Search for the cell housing the specified text and yield its [X, Y] center coordinate. 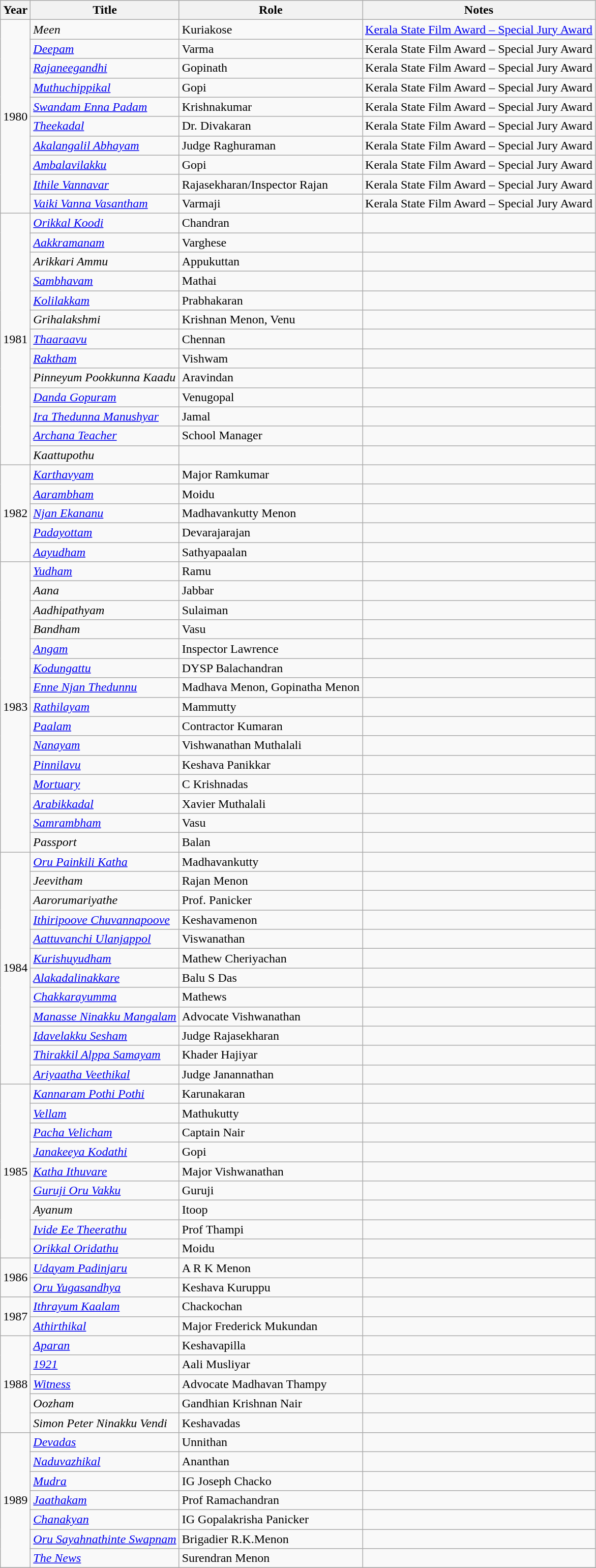
Ithrayum Kaalam [105, 1307]
Major Ramkumar [271, 474]
Notes [479, 10]
Appukuttan [271, 262]
Paalam [105, 726]
Role [271, 10]
1981 [15, 339]
Rathilayam [105, 707]
Pinneyum Pookkunna Kaadu [105, 378]
Angam [105, 649]
Oru Sayahnathinte Swapnam [105, 1539]
C Krishnadas [271, 784]
Aarambham [105, 494]
Mathukutty [271, 1113]
Passport [105, 842]
A R K Menon [271, 1268]
Sulaiman [271, 610]
Theekadal [105, 126]
Udayam Padinjaru [105, 1268]
Keshavadas [271, 1423]
Orikkal Oridathu [105, 1249]
IG Gopalakrisha Panicker [271, 1520]
Madhava Menon, Gopinatha Menon [271, 687]
1986 [15, 1278]
Arikkari Ammu [105, 262]
1983 [15, 707]
Rajan Menon [271, 881]
Keshava Kuruppu [271, 1287]
Swandam Enna Padam [105, 107]
Aarorumariyathe [105, 900]
Kaattupothu [105, 455]
Aakkramanam [105, 243]
1989 [15, 1500]
1988 [15, 1384]
Title [105, 10]
1982 [15, 513]
Chakkarayumma [105, 997]
Keshava Panikkar [271, 765]
Yudham [105, 571]
Mathews [271, 997]
Gopinath [271, 68]
Ramu [271, 571]
Mortuary [105, 784]
Jabbar [271, 591]
Contractor Kumaran [271, 726]
Enne Njan Thedunnu [105, 687]
Jaathakam [105, 1500]
School Manager [271, 436]
Gandhian Krishnan Nair [271, 1403]
Kolilakkam [105, 300]
Surendran Menon [271, 1558]
Thirakkil Alppa Samayam [105, 1055]
Arabikkadal [105, 803]
Ambalavilakku [105, 165]
Sambhavam [105, 281]
The News [105, 1558]
Major Vishwanathan [271, 1171]
Karunakaran [271, 1094]
Karthavyam [105, 474]
Akalangalil Abhayam [105, 145]
Keshavapilla [271, 1345]
Pacha Velicham [105, 1132]
Ananthan [271, 1461]
DYSP Balachandran [271, 668]
Balu S Das [271, 978]
Chanakyan [105, 1520]
Deepam [105, 49]
Judge Janannathan [271, 1074]
Advocate Madhavan Thampy [271, 1384]
Xavier Muthalali [271, 803]
Orikkal Koodi [105, 223]
Alakadalinakkare [105, 978]
Oozham [105, 1403]
Janakeeya Kodathi [105, 1152]
Chandran [271, 223]
Vaiki Vanna Vasantham [105, 203]
Major Frederick Mukundan [271, 1326]
Aana [105, 591]
Katha Ithuvare [105, 1171]
Kodungattu [105, 668]
Nanayam [105, 745]
Bandham [105, 629]
Brigadier R.K.Menon [271, 1539]
Oru Painkili Katha [105, 862]
Kannaram Pothi Pothi [105, 1094]
Judge Rajasekharan [271, 1036]
1980 [15, 117]
Unnithan [271, 1442]
Prabhakaran [271, 300]
Chackochan [271, 1307]
Ira Thedunna Manushyar [105, 416]
Itoop [271, 1210]
Mathew Cheriyachan [271, 958]
Inspector Lawrence [271, 649]
Madhavankutty Menon [271, 513]
Oru Yugasandhya [105, 1287]
Kuriakose [271, 29]
1985 [15, 1171]
Thaaraavu [105, 339]
Aravindan [271, 378]
Manasse Ninakku Mangalam [105, 1016]
Judge Raghuraman [271, 145]
Balan [271, 842]
Captain Nair [271, 1132]
Samrambham [105, 823]
Keshavamenon [271, 920]
Madhavankutty [271, 862]
Prof Thampi [271, 1229]
Krishnakumar [271, 107]
Varmaji [271, 203]
Venugopal [271, 397]
Naduvazhikal [105, 1461]
Jamal [271, 416]
Jeevitham [105, 881]
Aadhipathyam [105, 610]
Dr. Divakaran [271, 126]
Athirthikal [105, 1326]
Ithile Vannavar [105, 184]
Simon Peter Ninakku Vendi [105, 1423]
Prof Ramachandran [271, 1500]
Rajaneegandhi [105, 68]
Prof. Panicker [271, 900]
Muthuchippikal [105, 87]
Kurishuyudham [105, 958]
Chennan [271, 339]
Guruji [271, 1191]
Pinnilavu [105, 765]
Aali Musliyar [271, 1365]
Year [15, 10]
Archana Teacher [105, 436]
Aayudham [105, 552]
1984 [15, 968]
Varma [271, 49]
Danda Gopuram [105, 397]
Viswanathan [271, 939]
Vellam [105, 1113]
Advocate Vishwanathan [271, 1016]
Guruji Oru Vakku [105, 1191]
Ayanum [105, 1210]
Njan Ekananu [105, 513]
Mathai [271, 281]
Idavelakku Sesham [105, 1036]
1921 [105, 1365]
Padayottam [105, 532]
Witness [105, 1384]
Vishwanathan Muthalali [271, 745]
Aattuvanchi Ulanjappol [105, 939]
Devadas [105, 1442]
Ariyaatha Veethikal [105, 1074]
Ivide Ee Theerathu [105, 1229]
Aparan [105, 1345]
Khader Hajiyar [271, 1055]
Meen [105, 29]
Ithiripoove Chuvannapoove [105, 920]
Sathyapaalan [271, 552]
IG Joseph Chacko [271, 1481]
Raktham [105, 358]
1987 [15, 1316]
Rajasekharan/Inspector Rajan [271, 184]
Devarajarajan [271, 532]
Mudra [105, 1481]
Krishnan Menon, Venu [271, 320]
Varghese [271, 243]
Grihalakshmi [105, 320]
Vishwam [271, 358]
Mammutty [271, 707]
